Locate the cell with the specified text and output its (X, Y) center coordinate. 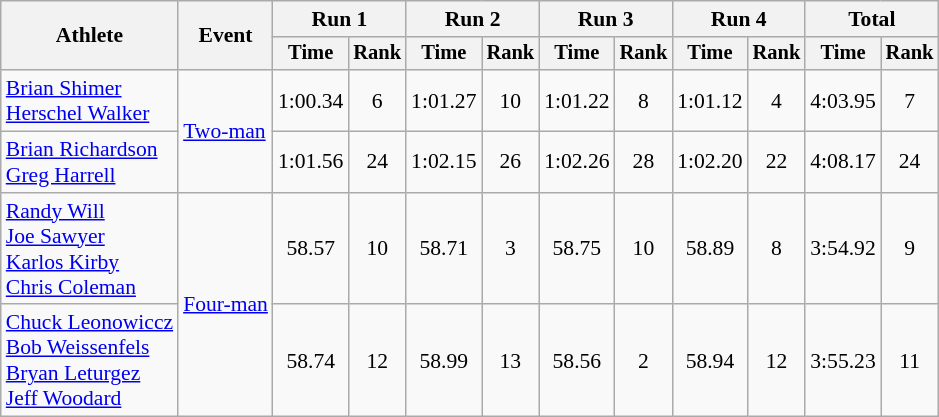
11 (910, 361)
Run 1 (340, 19)
58.74 (310, 361)
1:01.56 (310, 162)
58.99 (444, 361)
3 (511, 249)
1:02.20 (710, 162)
Four-man (226, 305)
1:02.26 (576, 162)
58.57 (310, 249)
6 (377, 100)
Run 2 (472, 19)
7 (910, 100)
Run 4 (738, 19)
26 (511, 162)
9 (910, 249)
58.71 (444, 249)
3:54.92 (842, 249)
22 (777, 162)
Run 3 (606, 19)
1:01.12 (710, 100)
58.75 (576, 249)
28 (644, 162)
4:03.95 (842, 100)
Total (872, 19)
58.56 (576, 361)
4 (777, 100)
1:00.34 (310, 100)
58.94 (710, 361)
Chuck LeonowicczBob WeissenfelsBryan LeturgezJeff Woodard (90, 361)
Athlete (90, 36)
Brian RichardsonGreg Harrell (90, 162)
Brian ShimerHerschel Walker (90, 100)
1:01.22 (576, 100)
13 (511, 361)
4:08.17 (842, 162)
Two-man (226, 131)
Event (226, 36)
58.89 (710, 249)
3:55.23 (842, 361)
1:01.27 (444, 100)
2 (644, 361)
1:02.15 (444, 162)
Randy WillJoe SawyerKarlos KirbyChris Coleman (90, 249)
